For the text-containing cell, return its midpoint in [X, Y] coordinate format. 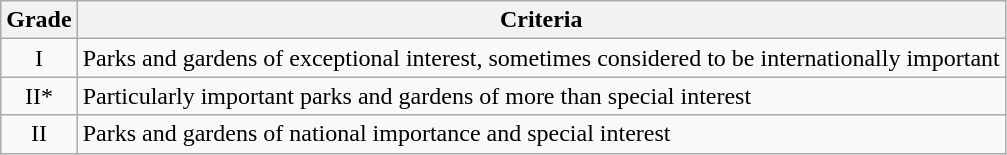
II* [39, 96]
Criteria [541, 20]
Particularly important parks and gardens of more than special interest [541, 96]
Parks and gardens of national importance and special interest [541, 134]
Parks and gardens of exceptional interest, sometimes considered to be internationally important [541, 58]
Grade [39, 20]
I [39, 58]
II [39, 134]
